Determine the (X, Y) coordinate at the center of the cell enclosing the given text.  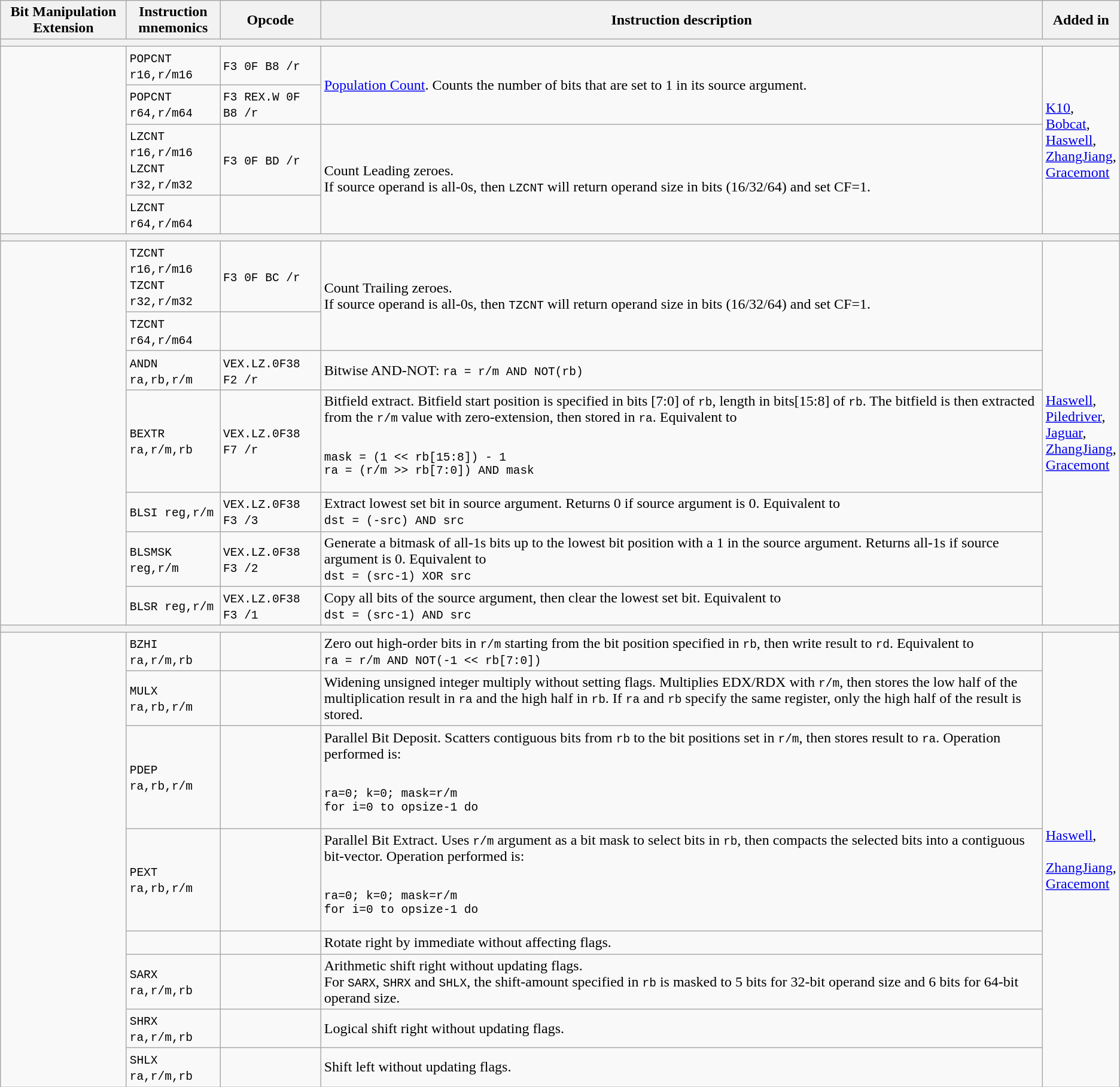
PEXT ra,rb,r/m (173, 880)
Count Trailing zeroes.If source operand is all-0s, then TZCNT will return operand size in bits (16/32/64) and set CF=1. (681, 296)
PDEP ra,rb,r/m (173, 777)
VEX.LZ.0F38 F2 /r (270, 370)
LZCNT r16,r/m16LZCNT r32,r/m32 (173, 159)
SHLX ra,r/m,rb (173, 1067)
SHRX ra,r/m,rb (173, 1029)
VEX.LZ.0F38 F3 /3 (270, 512)
BLSR reg,r/m (173, 605)
VEX.LZ.0F38 F3 /1 (270, 605)
Haswell,ZhangJiang,Gracemont (1081, 859)
Extract lowest set bit in source argument. Returns 0 if source argument is 0. Equivalent todst = (-src) AND src (681, 512)
BZHI ra,r/m,rb (173, 651)
LZCNT r64,r/m64 (173, 214)
Logical shift right without updating flags. (681, 1029)
K10,Bobcat,Haswell,ZhangJiang,Gracemont (1081, 140)
TZCNT r16,r/m16TZCNT r32,r/m32 (173, 276)
Bit Manipulation Extension (63, 20)
BEXTR ra,r/m,rb (173, 441)
BLSI reg,r/m (173, 512)
F3 0F B8 /r (270, 66)
Copy all bits of the source argument, then clear the lowest set bit. Equivalent todst = (src-1) AND src (681, 605)
POPCNT r16,r/m16 (173, 66)
Bitwise AND-NOT: ra = r/m AND NOT(rb) (681, 370)
Population Count. Counts the number of bits that are set to 1 in its source argument. (681, 85)
TZCNT r64,r/m64 (173, 331)
Instructionmnemonics (173, 20)
SARX ra,r/m,rb (173, 981)
F3 REX.W 0F B8 /r (270, 104)
VEX.LZ.0F38 F3 /2 (270, 559)
BLSMSK reg,r/m (173, 559)
MULX ra,rb,r/m (173, 698)
POPCNT r64,r/m64 (173, 104)
Instruction description (681, 20)
F3 0F BC /r (270, 276)
VEX.LZ.0F38 F7 /r (270, 441)
Haswell,Piledriver,Jaguar,ZhangJiang,Gracemont (1081, 433)
Rotate right by immediate without affecting flags. (681, 942)
Shift left without updating flags. (681, 1067)
Zero out high-order bits in r/m starting from the bit position specified in rb, then write result to rd. Equivalent tora = r/m AND NOT(-1 << rb[7:0]) (681, 651)
Opcode (270, 20)
ANDN ra,rb,r/m (173, 370)
F3 0F BD /r (270, 159)
Count Leading zeroes.If source operand is all-0s, then LZCNT will return operand size in bits (16/32/64) and set CF=1. (681, 179)
Added in (1081, 20)
